Find where the given text appears and provide that cell's center as [x, y] coordinate. 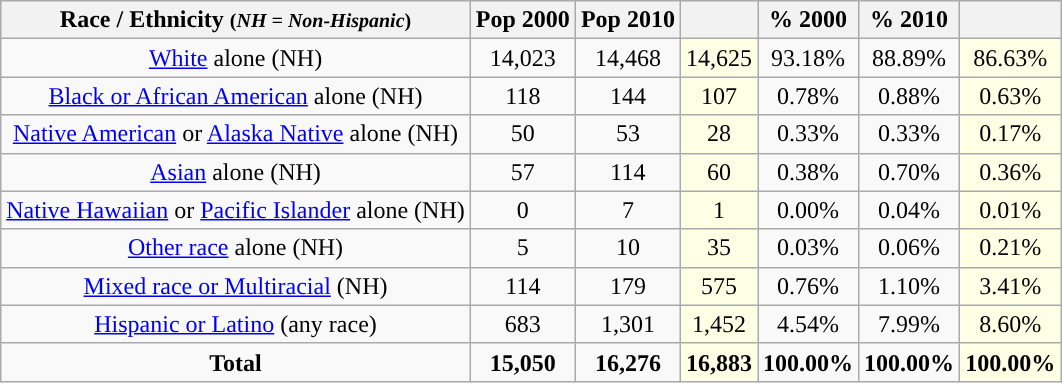
3.41% [1010, 286]
Pop 2010 [628, 20]
575 [718, 286]
1,301 [628, 324]
0.00% [808, 210]
5 [522, 248]
White alone (NH) [236, 58]
10 [628, 248]
Black or African American alone (NH) [236, 96]
7 [628, 210]
0.38% [808, 172]
60 [718, 172]
683 [522, 324]
14,625 [718, 58]
8.60% [1010, 324]
144 [628, 96]
14,023 [522, 58]
0.03% [808, 248]
0.36% [1010, 172]
1,452 [718, 324]
Native American or Alaska Native alone (NH) [236, 134]
1 [718, 210]
0.06% [910, 248]
Mixed race or Multiracial (NH) [236, 286]
Hispanic or Latino (any race) [236, 324]
15,050 [522, 362]
Native Hawaiian or Pacific Islander alone (NH) [236, 210]
0.78% [808, 96]
7.99% [910, 324]
% 2000 [808, 20]
1.10% [910, 286]
16,883 [718, 362]
0 [522, 210]
50 [522, 134]
Total [236, 362]
0.88% [910, 96]
0.17% [1010, 134]
16,276 [628, 362]
Asian alone (NH) [236, 172]
14,468 [628, 58]
86.63% [1010, 58]
107 [718, 96]
93.18% [808, 58]
Pop 2000 [522, 20]
4.54% [808, 324]
53 [628, 134]
118 [522, 96]
0.63% [1010, 96]
88.89% [910, 58]
0.01% [1010, 210]
0.70% [910, 172]
35 [718, 248]
0.76% [808, 286]
57 [522, 172]
0.21% [1010, 248]
28 [718, 134]
0.04% [910, 210]
Race / Ethnicity (NH = Non-Hispanic) [236, 20]
% 2010 [910, 20]
179 [628, 286]
Other race alone (NH) [236, 248]
